For the text-containing cell, return its midpoint in (x, y) coordinate format. 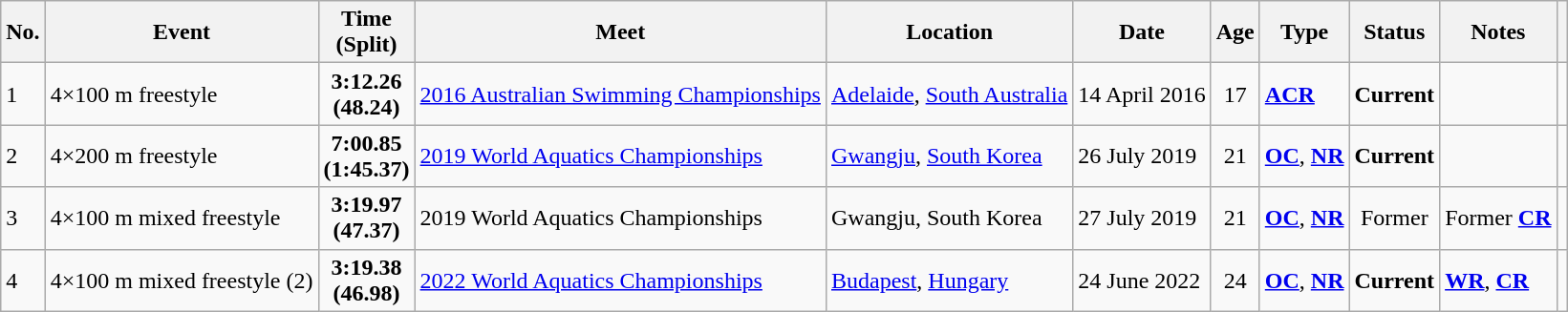
Notes (1498, 32)
WR, CR (1498, 281)
24 (1235, 281)
14 April 2016 (1142, 94)
Meet (620, 32)
2016 Australian Swimming Championships (620, 94)
ACR (1304, 94)
Adelaide, South Australia (949, 94)
4×100 m mixed freestyle (2) (182, 281)
1 (23, 94)
4×100 m mixed freestyle (182, 218)
3 (23, 218)
2 (23, 156)
24 June 2022 (1142, 281)
4×200 m freestyle (182, 156)
Time(Split) (367, 32)
17 (1235, 94)
Event (182, 32)
Status (1395, 32)
Former CR (1498, 218)
3:12.26(48.24) (367, 94)
Former (1395, 218)
4 (23, 281)
4×100 m freestyle (182, 94)
3:19.38(46.98) (367, 281)
No. (23, 32)
Date (1142, 32)
3:19.97(47.37) (367, 218)
26 July 2019 (1142, 156)
Age (1235, 32)
Budapest, Hungary (949, 281)
Location (949, 32)
27 July 2019 (1142, 218)
2022 World Aquatics Championships (620, 281)
Type (1304, 32)
7:00.85(1:45.37) (367, 156)
